Determine the (x, y) coordinate at the center of the cell enclosing the given text.  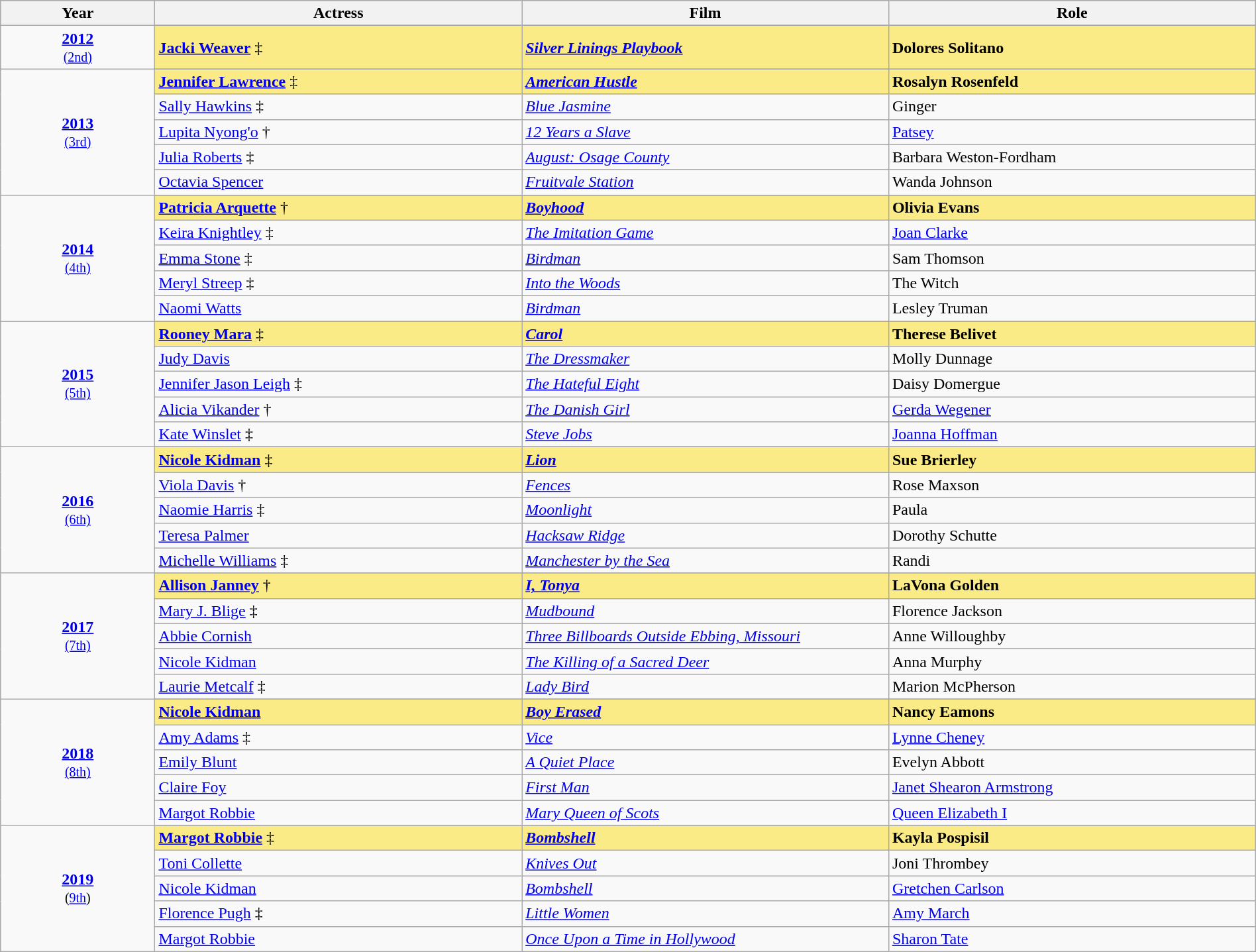
Lion (706, 460)
The Witch (1072, 283)
Florence Jackson (1072, 611)
Mary Queen of Scots (706, 813)
Emily Blunt (339, 763)
Rosalyn Rosenfeld (1072, 81)
Queen Elizabeth I (1072, 813)
Fruitvale Station (706, 182)
Viola Davis † (339, 485)
Blue Jasmine (706, 107)
Vice (706, 737)
2014(4th) (78, 258)
Lady Bird (706, 686)
2019(9th) (78, 888)
Margot Robbie ‡ (339, 838)
Boyhood (706, 207)
Evelyn Abbott (1072, 763)
Boy Erased (706, 712)
Knives Out (706, 863)
American Hustle (706, 81)
Lesley Truman (1072, 308)
The Imitation Game (706, 233)
12 Years a Slave (706, 132)
Naomi Watts (339, 308)
Moonlight (706, 510)
2018(8th) (78, 762)
Nicole Kidman ‡ (339, 460)
Therese Belivet (1072, 333)
Dorothy Schutte (1072, 535)
Jacki Weaver ‡ (339, 48)
Steve Jobs (706, 435)
Abbie Cornish (339, 636)
Role (1072, 13)
Wanda Johnson (1072, 182)
Jennifer Jason Leigh ‡ (339, 384)
Barbara Weston-Fordham (1072, 157)
Naomie Harris ‡ (339, 510)
First Man (706, 788)
Sam Thomson (1072, 258)
Janet Shearon Armstrong (1072, 788)
Sue Brierley (1072, 460)
Gretchen Carlson (1072, 888)
Joan Clarke (1072, 233)
Teresa Palmer (339, 535)
Carol (706, 333)
Sally Hawkins ‡ (339, 107)
Silver Linings Playbook (706, 48)
Anne Willoughby (1072, 636)
2013(3rd) (78, 132)
Amy March (1072, 914)
Octavia Spencer (339, 182)
Paula (1072, 510)
Claire Foy (339, 788)
The Danish Girl (706, 409)
Judy Davis (339, 359)
Daisy Domergue (1072, 384)
Lynne Cheney (1072, 737)
Randi (1072, 560)
Keira Knightley ‡ (339, 233)
Alicia Vikander † (339, 409)
Ginger (1072, 107)
Laurie Metcalf ‡ (339, 686)
Anna Murphy (1072, 661)
Molly Dunnage (1072, 359)
Marion McPherson (1072, 686)
The Hateful Eight (706, 384)
Mudbound (706, 611)
Three Billboards Outside Ebbing, Missouri (706, 636)
Manchester by the Sea (706, 560)
Year (78, 13)
Film (706, 13)
Once Upon a Time in Hollywood (706, 939)
Allison Janney † (339, 586)
Fences (706, 485)
Little Women (706, 914)
Florence Pugh ‡ (339, 914)
2017(7th) (78, 636)
Kate Winslet ‡ (339, 435)
August: Osage County (706, 157)
The Dressmaker (706, 359)
Julia Roberts ‡ (339, 157)
Sharon Tate (1072, 939)
2012(2nd) (78, 48)
Kayla Pospisil (1072, 838)
Amy Adams ‡ (339, 737)
Rooney Mara ‡ (339, 333)
Rose Maxson (1072, 485)
The Killing of a Sacred Deer (706, 661)
Joni Thrombey (1072, 863)
A Quiet Place (706, 763)
Mary J. Blige ‡ (339, 611)
Emma Stone ‡ (339, 258)
Joanna Hoffman (1072, 435)
Nancy Eamons (1072, 712)
Patricia Arquette † (339, 207)
Olivia Evans (1072, 207)
Toni Collette (339, 863)
LaVona Golden (1072, 586)
Gerda Wegener (1072, 409)
2015(5th) (78, 384)
Meryl Streep ‡ (339, 283)
Michelle Williams ‡ (339, 560)
Hacksaw Ridge (706, 535)
2016(6th) (78, 510)
Jennifer Lawrence ‡ (339, 81)
Dolores Solitano (1072, 48)
Into the Woods (706, 283)
Actress (339, 13)
I, Tonya (706, 586)
Lupita Nyong'o † (339, 132)
Patsey (1072, 132)
